Identify which cell holds the provided text, then report its [x, y] central coordinate. 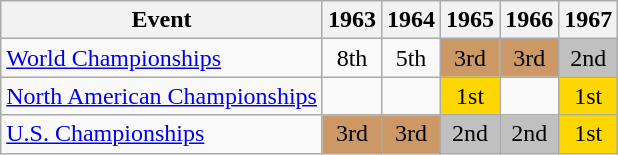
U.S. Championships [162, 134]
1966 [530, 20]
1965 [470, 20]
North American Championships [162, 96]
1964 [412, 20]
8th [352, 58]
1967 [588, 20]
1963 [352, 20]
5th [412, 58]
World Championships [162, 58]
Event [162, 20]
